Detect which cell encompasses the target text, then output its [x, y] center coordinate. 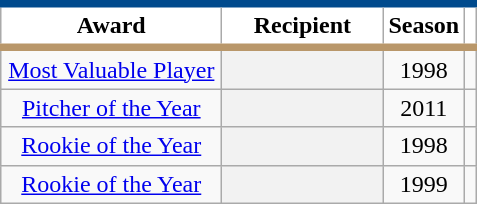
1999 [424, 184]
Season [424, 26]
Award [112, 26]
2011 [424, 108]
Recipient [302, 26]
Pitcher of the Year [112, 108]
Most Valuable Player [112, 68]
